Return [x, y] of the center of cell containing provided text 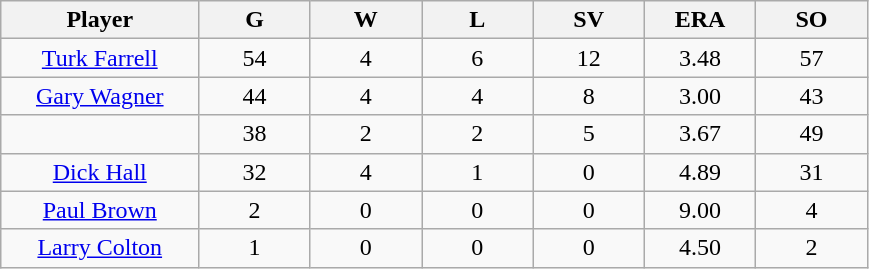
44 [254, 96]
54 [254, 58]
3.48 [700, 58]
Dick Hall [100, 172]
ERA [700, 20]
Turk Farrell [100, 58]
8 [588, 96]
SV [588, 20]
43 [812, 96]
SO [812, 20]
49 [812, 134]
3.67 [700, 134]
Gary Wagner [100, 96]
38 [254, 134]
Player [100, 20]
12 [588, 58]
G [254, 20]
W [366, 20]
5 [588, 134]
4.89 [700, 172]
3.00 [700, 96]
Larry Colton [100, 248]
32 [254, 172]
9.00 [700, 210]
31 [812, 172]
4.50 [700, 248]
L [478, 20]
6 [478, 58]
Paul Brown [100, 210]
57 [812, 58]
